Scan for the cell matching the given text and deliver its [X, Y] coordinate at center. 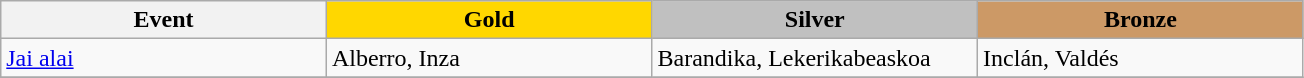
Jai alai [164, 58]
Barandika, Lekerikabeaskoa [815, 58]
Event [164, 20]
Gold [489, 20]
Alberro, Inza [489, 58]
Inclán, Valdés [1141, 58]
Bronze [1141, 20]
Silver [815, 20]
